Pinpoint the cell where the given text exists, returning its [X, Y] midpoint coordinate. 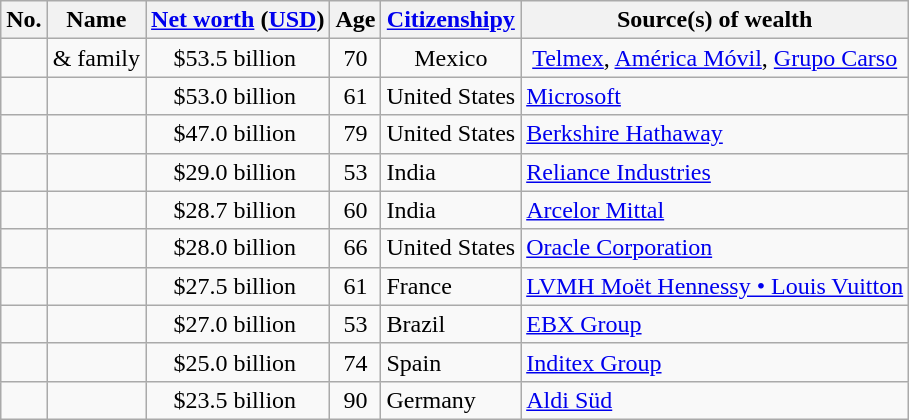
Net worth (USD) [238, 20]
Berkshire Hathaway [715, 134]
Reliance Industries [715, 172]
79 [356, 134]
Mexico [451, 58]
Aldi Süd [715, 400]
Citizenshipy [451, 20]
$23.5 billion [238, 400]
Brazil [451, 324]
& family [96, 58]
Germany [451, 400]
Oracle Corporation [715, 248]
74 [356, 362]
Spain [451, 362]
Telmex, América Móvil, Grupo Carso [715, 58]
Name [96, 20]
LVMH Moët Hennessy • Louis Vuitton [715, 286]
$28.7 billion [238, 210]
$53.5 billion [238, 58]
60 [356, 210]
$27.5 billion [238, 286]
Inditex Group [715, 362]
$27.0 billion [238, 324]
70 [356, 58]
No. [24, 20]
France [451, 286]
$29.0 billion [238, 172]
Age [356, 20]
$28.0 billion [238, 248]
90 [356, 400]
66 [356, 248]
$47.0 billion [238, 134]
$53.0 billion [238, 96]
$25.0 billion [238, 362]
Microsoft [715, 96]
EBX Group [715, 324]
Arcelor Mittal [715, 210]
Source(s) of wealth [715, 20]
